For the text-containing cell, return its midpoint in (x, y) coordinate format. 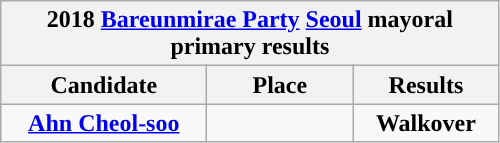
Results (426, 85)
Candidate (104, 85)
Walkover (426, 123)
2018 Bareunmirae Party Seoul mayoral primary results (250, 34)
Place (280, 85)
Ahn Cheol-soo (104, 123)
